From the cell containing the given text, extract its center point as [x, y] coordinate. 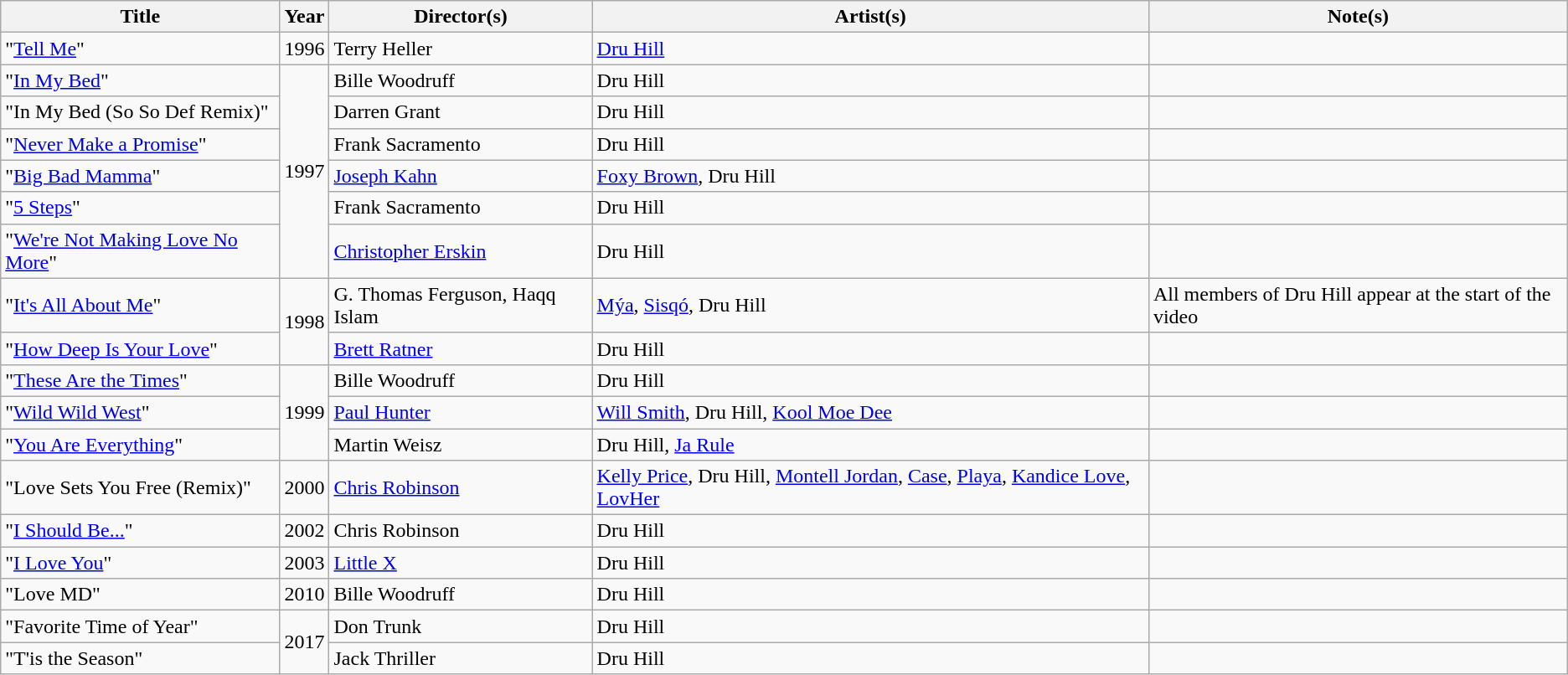
"Never Make a Promise" [141, 144]
Title [141, 17]
2000 [305, 487]
G. Thomas Ferguson, Haqq Islam [461, 305]
Director(s) [461, 17]
Jack Thriller [461, 658]
Martin Weisz [461, 445]
1997 [305, 171]
"How Deep Is Your Love" [141, 348]
"You Are Everything" [141, 445]
All members of Dru Hill appear at the start of the video [1358, 305]
Artist(s) [870, 17]
"I Should Be..." [141, 531]
2003 [305, 563]
Foxy Brown, Dru Hill [870, 176]
2010 [305, 595]
"These Are the Times" [141, 380]
"Wild Wild West" [141, 412]
2002 [305, 531]
Terry Heller [461, 49]
"In My Bed (So So Def Remix)" [141, 112]
Kelly Price, Dru Hill, Montell Jordan, Case, Playa, Kandice Love, LovHer [870, 487]
"Tell Me" [141, 49]
"T'is the Season" [141, 658]
"It's All About Me" [141, 305]
"In My Bed" [141, 80]
Joseph Kahn [461, 176]
Don Trunk [461, 626]
Dru Hill, Ja Rule [870, 445]
Christopher Erskin [461, 251]
Brett Ratner [461, 348]
Paul Hunter [461, 412]
"5 Steps" [141, 208]
1998 [305, 322]
1999 [305, 412]
Note(s) [1358, 17]
"I Love You" [141, 563]
1996 [305, 49]
Little X [461, 563]
Will Smith, Dru Hill, Kool Moe Dee [870, 412]
Mýa, Sisqó, Dru Hill [870, 305]
"We're Not Making Love No More" [141, 251]
Darren Grant [461, 112]
"Big Bad Mamma" [141, 176]
2017 [305, 642]
Year [305, 17]
"Love MD" [141, 595]
"Love Sets You Free (Remix)" [141, 487]
"Favorite Time of Year" [141, 626]
